For the text-containing cell, return its midpoint in (x, y) coordinate format. 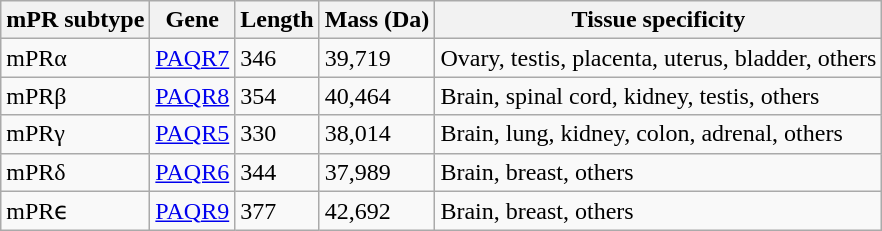
39,719 (377, 58)
Length (277, 20)
Ovary, testis, placenta, uterus, bladder, others (658, 58)
344 (277, 172)
38,014 (377, 134)
PAQR5 (192, 134)
PAQR8 (192, 96)
PAQR9 (192, 211)
mPRγ (76, 134)
37,989 (377, 172)
Brain, lung, kidney, colon, adrenal, others (658, 134)
Mass (Da) (377, 20)
354 (277, 96)
mPRδ (76, 172)
PAQR7 (192, 58)
mPRϵ (76, 211)
mPRβ (76, 96)
mPR subtype (76, 20)
Gene (192, 20)
Brain, spinal cord, kidney, testis, others (658, 96)
mPRα (76, 58)
Tissue specificity (658, 20)
330 (277, 134)
377 (277, 211)
PAQR6 (192, 172)
346 (277, 58)
42,692 (377, 211)
40,464 (377, 96)
